Locate the cell with the specified text and output its (X, Y) center coordinate. 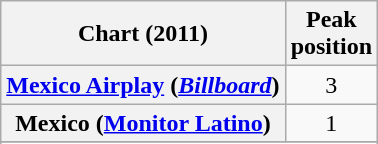
1 (331, 123)
Chart (2011) (143, 34)
Mexico Airplay (Billboard) (143, 85)
3 (331, 85)
Mexico (Monitor Latino) (143, 123)
Peakposition (331, 34)
